For the text-containing cell, return its midpoint in [X, Y] coordinate format. 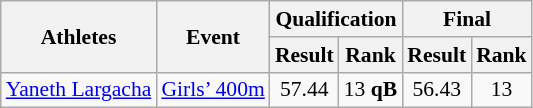
Girls’ 400m [212, 90]
Yaneth Largacha [79, 90]
Event [212, 36]
Final [466, 19]
56.43 [436, 90]
57.44 [304, 90]
Athletes [79, 36]
13 [502, 90]
Qualification [336, 19]
13 qB [371, 90]
